Detect which cell encompasses the target text, then output its (x, y) center coordinate. 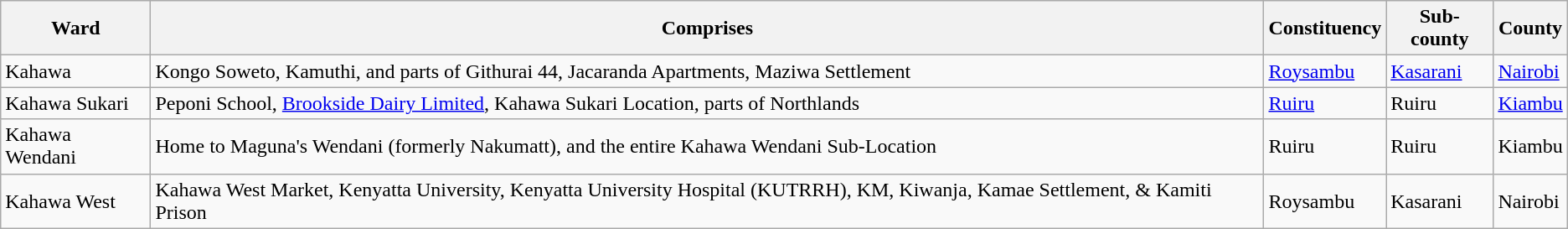
Peponi School, Brookside Dairy Limited, Kahawa Sukari Location, parts of Northlands (707, 103)
County (1530, 29)
Ward (75, 29)
Kahawa Sukari (75, 103)
Kongo Soweto, Kamuthi, and parts of Githurai 44, Jacaranda Apartments, Maziwa Settlement (707, 71)
Kahawa West (75, 201)
Kahawa (75, 71)
Kahawa Wendani (75, 146)
Kahawa West Market, Kenyatta University, Kenyatta University Hospital (KUTRRH), KM, Kiwanja, Kamae Settlement, & Kamiti Prison (707, 201)
Constituency (1325, 29)
Home to Maguna's Wendani (formerly Nakumatt), and the entire Kahawa Wendani Sub-Location (707, 146)
Comprises (707, 29)
Sub-county (1440, 29)
